Identify which cell holds the provided text, then report its [x, y] central coordinate. 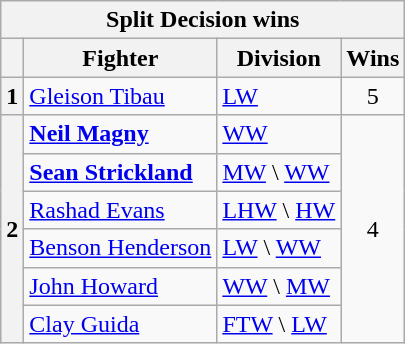
Gleison Tibau [120, 96]
Sean Strickland [120, 172]
Division [279, 58]
4 [373, 229]
LHW \ HW [279, 210]
Neil Magny [120, 134]
WW [279, 134]
Split Decision wins [203, 20]
1 [12, 96]
WW \ MW [279, 286]
LW [279, 96]
LW \ WW [279, 248]
Clay Guida [120, 324]
MW \ WW [279, 172]
5 [373, 96]
FTW \ LW [279, 324]
Benson Henderson [120, 248]
2 [12, 229]
John Howard [120, 286]
Rashad Evans [120, 210]
Wins [373, 58]
Fighter [120, 58]
